Locate the cell with the specified text and output its [x, y] center coordinate. 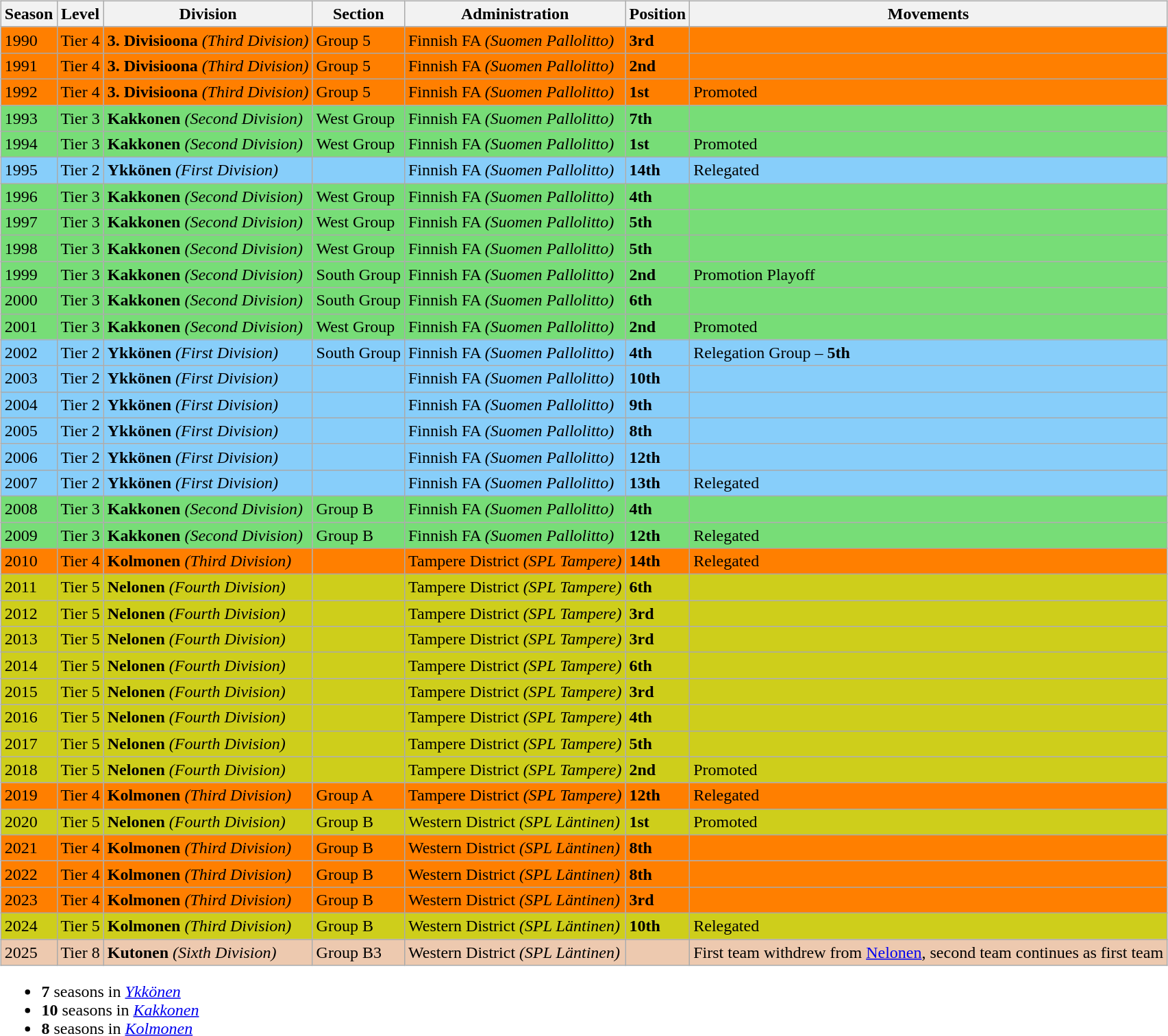
2007 [29, 483]
1993 [29, 118]
Position [658, 14]
Relegation Group – 5th [929, 353]
1996 [29, 197]
2019 [29, 796]
2022 [29, 874]
1994 [29, 144]
2016 [29, 718]
Group A [358, 796]
Promotion Playoff [929, 275]
7th [658, 118]
Movements [929, 14]
2012 [29, 614]
2018 [29, 770]
2009 [29, 535]
1991 [29, 66]
Level [80, 14]
2015 [29, 692]
1997 [29, 223]
1998 [29, 249]
2000 [29, 301]
2024 [29, 926]
2010 [29, 561]
9th [658, 405]
2008 [29, 509]
Division [208, 14]
1990 [29, 40]
13th [658, 483]
Kutonen (Sixth Division) [208, 952]
Season [29, 14]
First team withdrew from Nelonen, second team continues as first team [929, 952]
2001 [29, 327]
2014 [29, 666]
2004 [29, 405]
1995 [29, 170]
2006 [29, 457]
2025 [29, 952]
2013 [29, 640]
1999 [29, 275]
2023 [29, 900]
Group B3 [358, 952]
2011 [29, 588]
2002 [29, 353]
1992 [29, 92]
2017 [29, 744]
2021 [29, 848]
Tier 8 [80, 952]
2005 [29, 431]
2020 [29, 822]
Administration [514, 14]
2003 [29, 379]
Section [358, 14]
